Return (X, Y) of the center of cell containing provided text 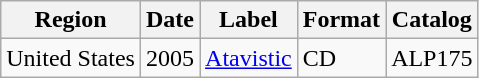
Date (170, 20)
Region (71, 20)
Label (249, 20)
Catalog (432, 20)
ALP175 (432, 58)
Format (341, 20)
CD (341, 58)
Atavistic (249, 58)
2005 (170, 58)
United States (71, 58)
